Determine the (x, y) coordinate at the center of the cell enclosing the given text.  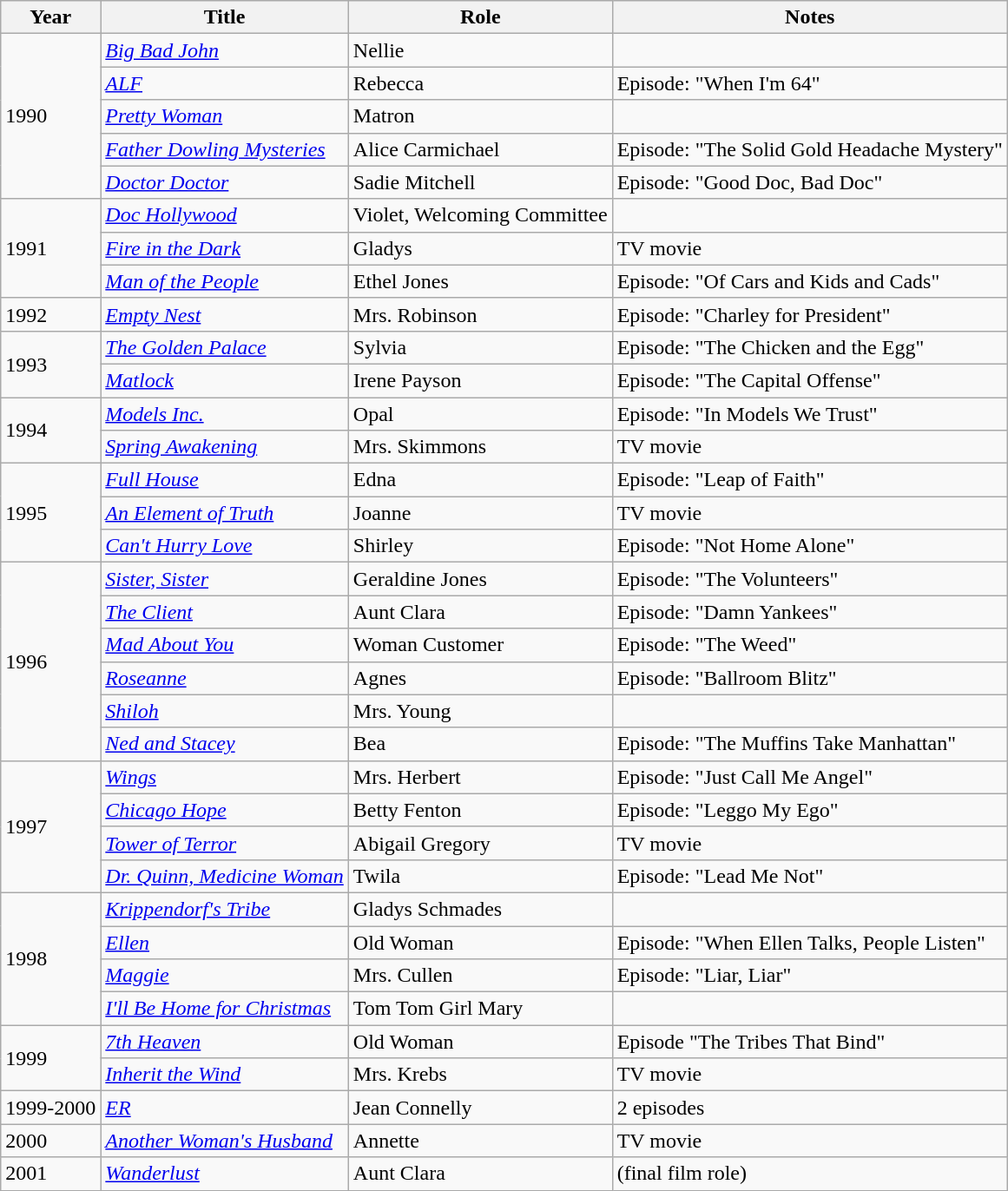
Episode: "Leggo My Ego" (809, 810)
1999 (50, 1058)
Doctor Doctor (224, 182)
Episode: "Not Home Alone" (809, 546)
An Element of Truth (224, 513)
Wanderlust (224, 1174)
Mrs. Krebs (480, 1075)
2000 (50, 1141)
Spring Awakening (224, 447)
ER (224, 1108)
Tom Tom Girl Mary (480, 1009)
The Golden Palace (224, 347)
Mrs. Young (480, 711)
Sadie Mitchell (480, 182)
Ethel Jones (480, 281)
Models Inc. (224, 414)
2001 (50, 1174)
Episode: "When Ellen Talks, People Listen" (809, 942)
Episode: "The Volunteers" (809, 579)
Ellen (224, 942)
Sylvia (480, 347)
Episode: "The Capital Offense" (809, 380)
Edna (480, 480)
1997 (50, 826)
Joanne (480, 513)
Rebecca (480, 83)
Episode: "Leap of Faith" (809, 480)
2 episodes (809, 1108)
Matron (480, 116)
Episode: "Ballroom Blitz" (809, 678)
Gladys (480, 248)
1992 (50, 314)
Bea (480, 744)
Shirley (480, 546)
1993 (50, 364)
Matlock (224, 380)
Episode: "Charley for President" (809, 314)
Alice Carmichael (480, 149)
Episode: "Good Doc, Bad Doc" (809, 182)
Mrs. Herbert (480, 777)
Role (480, 17)
Twila (480, 876)
Episode: "The Chicken and the Egg" (809, 347)
The Client (224, 612)
Title (224, 17)
Mrs. Skimmons (480, 447)
Mrs. Cullen (480, 976)
Wings (224, 777)
Inherit the Wind (224, 1075)
1999-2000 (50, 1108)
(final film role) (809, 1174)
Notes (809, 17)
Agnes (480, 678)
Shiloh (224, 711)
Doc Hollywood (224, 215)
Krippendorf's Tribe (224, 909)
Abigail Gregory (480, 843)
1994 (50, 431)
Irene Payson (480, 380)
Betty Fenton (480, 810)
Episode: "Liar, Liar" (809, 976)
Year (50, 17)
1991 (50, 248)
Episode "The Tribes That Bind" (809, 1042)
Chicago Hope (224, 810)
1995 (50, 513)
ALF (224, 83)
7th Heaven (224, 1042)
Mrs. Robinson (480, 314)
Dr. Quinn, Medicine Woman (224, 876)
Pretty Woman (224, 116)
1996 (50, 661)
Full House (224, 480)
Episode: "Lead Me Not" (809, 876)
Opal (480, 414)
Episode: "Of Cars and Kids and Cads" (809, 281)
Episode: "The Weed" (809, 645)
Violet, Welcoming Committee (480, 215)
Episode: "Just Call Me Angel" (809, 777)
1990 (50, 116)
Geraldine Jones (480, 579)
Father Dowling Mysteries (224, 149)
Big Bad John (224, 50)
Episode: "Damn Yankees" (809, 612)
Gladys Schmades (480, 909)
Roseanne (224, 678)
Empty Nest (224, 314)
Nellie (480, 50)
Can't Hurry Love (224, 546)
Fire in the Dark (224, 248)
Episode: "In Models We Trust" (809, 414)
Annette (480, 1141)
1998 (50, 958)
Episode: "The Solid Gold Headache Mystery" (809, 149)
Ned and Stacey (224, 744)
Woman Customer (480, 645)
Man of the People (224, 281)
Tower of Terror (224, 843)
Episode: "The Muffins Take Manhattan" (809, 744)
Maggie (224, 976)
Jean Connelly (480, 1108)
I'll Be Home for Christmas (224, 1009)
Episode: "When I'm 64" (809, 83)
Another Woman's Husband (224, 1141)
Mad About You (224, 645)
Sister, Sister (224, 579)
